Pinpoint the cell where the given text exists, returning its [x, y] midpoint coordinate. 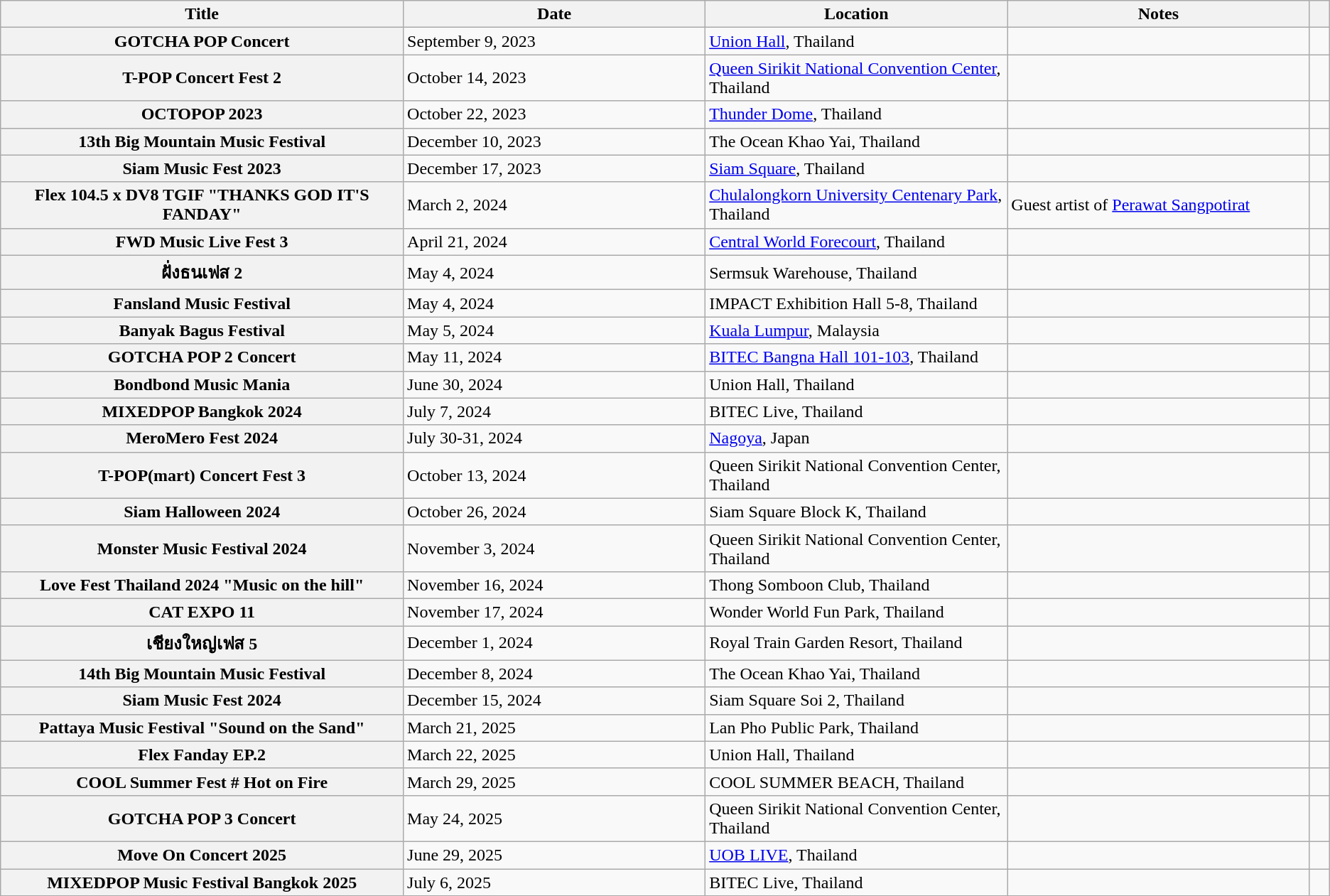
Wonder World Fun Park, Thailand [857, 612]
GOTCHA POP 2 Concert [202, 357]
BITEC Bangna Hall 101-103, Thailand [857, 357]
Notes [1158, 14]
Lan Pho Public Park, Thailand [857, 728]
May 24, 2025 [554, 819]
October 13, 2024 [554, 475]
T-POP(mart) Concert Fest 3 [202, 475]
Flex Fanday EP.2 [202, 755]
Title [202, 14]
Siam Music Fest 2024 [202, 701]
April 21, 2024 [554, 242]
13th Big Mountain Music Festival [202, 141]
October 22, 2023 [554, 114]
March 2, 2024 [554, 205]
Central World Forecourt, Thailand [857, 242]
Move On Concert 2025 [202, 855]
CAT EXPO 11 [202, 612]
Date [554, 14]
Monster Music Festival 2024 [202, 549]
March 21, 2025 [554, 728]
March 22, 2025 [554, 755]
T-POP Concert Fest 2 [202, 78]
UOB LIVE, Thailand [857, 855]
COOL Summer Fest # Hot on Fire [202, 782]
Royal Train Garden Resort, Thailand [857, 642]
October 26, 2024 [554, 512]
July 30-31, 2024 [554, 438]
Chulalongkorn University Centenary Park, Thailand [857, 205]
Nagoya, Japan [857, 438]
Siam Halloween 2024 [202, 512]
Guest artist of Perawat Sangpotirat [1158, 205]
GOTCHA POP 3 Concert [202, 819]
Sermsuk Warehouse, Thailand [857, 273]
GOTCHA POP Concert [202, 41]
Bondbond Music Mania [202, 384]
14th Big Mountain Music Festival [202, 674]
May 11, 2024 [554, 357]
Thong Somboon Club, Thailand [857, 585]
Thunder Dome, Thailand [857, 114]
March 29, 2025 [554, 782]
OCTOPOP 2023 [202, 114]
December 10, 2023 [554, 141]
May 5, 2024 [554, 330]
เชียงใหญ่เฟส 5 [202, 642]
MIXEDPOP Bangkok 2024 [202, 411]
July 7, 2024 [554, 411]
Banyak Bagus Festival [202, 330]
July 6, 2025 [554, 882]
November 17, 2024 [554, 612]
MIXEDPOP Music Festival Bangkok 2025 [202, 882]
MeroMero Fest 2024 [202, 438]
October 14, 2023 [554, 78]
December 1, 2024 [554, 642]
Location [857, 14]
Siam Square Soi 2, Thailand [857, 701]
Siam Square, Thailand [857, 168]
June 29, 2025 [554, 855]
Love Fest Thailand 2024 "Music on the hill" [202, 585]
COOL SUMMER BEACH, Thailand [857, 782]
IMPACT Exhibition Hall 5-8, Thailand [857, 303]
FWD Music Live Fest 3 [202, 242]
Siam Music Fest 2023 [202, 168]
Pattaya Music Festival "Sound on the Sand" [202, 728]
Siam Square Block K, Thailand [857, 512]
Flex 104.5 x DV8 TGIF "THANKS GOD IT'S FANDAY" [202, 205]
ฝั่งธนเฟส 2 [202, 273]
December 17, 2023 [554, 168]
June 30, 2024 [554, 384]
Fansland Music Festival [202, 303]
November 3, 2024 [554, 549]
December 15, 2024 [554, 701]
Kuala Lumpur, Malaysia [857, 330]
September 9, 2023 [554, 41]
December 8, 2024 [554, 674]
November 16, 2024 [554, 585]
